Detect which cell encompasses the target text, then output its (X, Y) center coordinate. 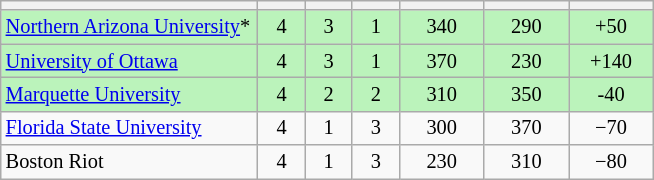
Northern Arizona University* (130, 27)
University of Ottawa (130, 61)
+140 (612, 61)
340 (442, 27)
300 (442, 128)
+50 (612, 27)
290 (526, 27)
−70 (612, 128)
Boston Riot (130, 162)
Marquette University (130, 94)
-40 (612, 94)
Florida State University (130, 128)
350 (526, 94)
−80 (612, 162)
